Search for the cell housing the specified text and yield its (x, y) center coordinate. 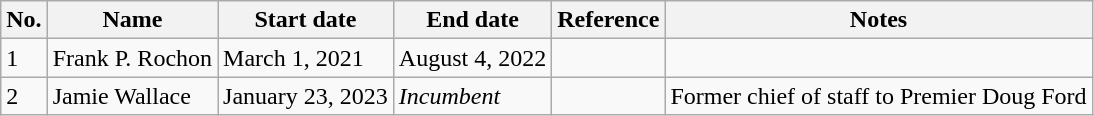
Start date (306, 20)
2 (24, 96)
March 1, 2021 (306, 58)
Incumbent (472, 96)
1 (24, 58)
Notes (878, 20)
No. (24, 20)
Jamie Wallace (132, 96)
Name (132, 20)
Reference (608, 20)
Frank P. Rochon (132, 58)
End date (472, 20)
Former chief of staff to Premier Doug Ford (878, 96)
January 23, 2023 (306, 96)
August 4, 2022 (472, 58)
